For the text-containing cell, return its midpoint in [x, y] coordinate format. 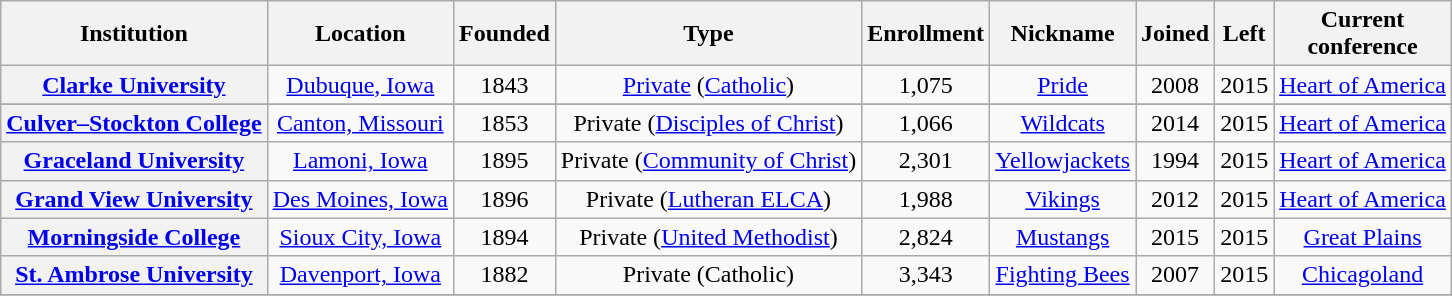
Nickname [1063, 34]
Fighting Bees [1063, 275]
Private (Community of Christ) [708, 161]
1896 [504, 199]
2,301 [926, 161]
Lamoni, Iowa [360, 161]
Vikings [1063, 199]
Wildcats [1063, 123]
Dubuque, Iowa [360, 85]
Institution [134, 34]
Left [1244, 34]
Culver–Stockton College [134, 123]
1853 [504, 123]
Sioux City, Iowa [360, 237]
St. Ambrose University [134, 275]
1,988 [926, 199]
1,066 [926, 123]
2014 [1176, 123]
2012 [1176, 199]
1994 [1176, 161]
Davenport, Iowa [360, 275]
Type [708, 34]
1882 [504, 275]
Founded [504, 34]
1895 [504, 161]
Des Moines, Iowa [360, 199]
2007 [1176, 275]
Canton, Missouri [360, 123]
Pride [1063, 85]
Chicagoland [1363, 275]
1894 [504, 237]
Location [360, 34]
Private (United Methodist) [708, 237]
Private (Lutheran ELCA) [708, 199]
Morningside College [134, 237]
1,075 [926, 85]
Private (Disciples of Christ) [708, 123]
Great Plains [1363, 237]
Mustangs [1063, 237]
Joined [1176, 34]
2,824 [926, 237]
Grand View University [134, 199]
Graceland University [134, 161]
1843 [504, 85]
Clarke University [134, 85]
Currentconference [1363, 34]
Yellowjackets [1063, 161]
2008 [1176, 85]
3,343 [926, 275]
Enrollment [926, 34]
